Determine the [X, Y] coordinate at the center of the cell enclosing the given text.  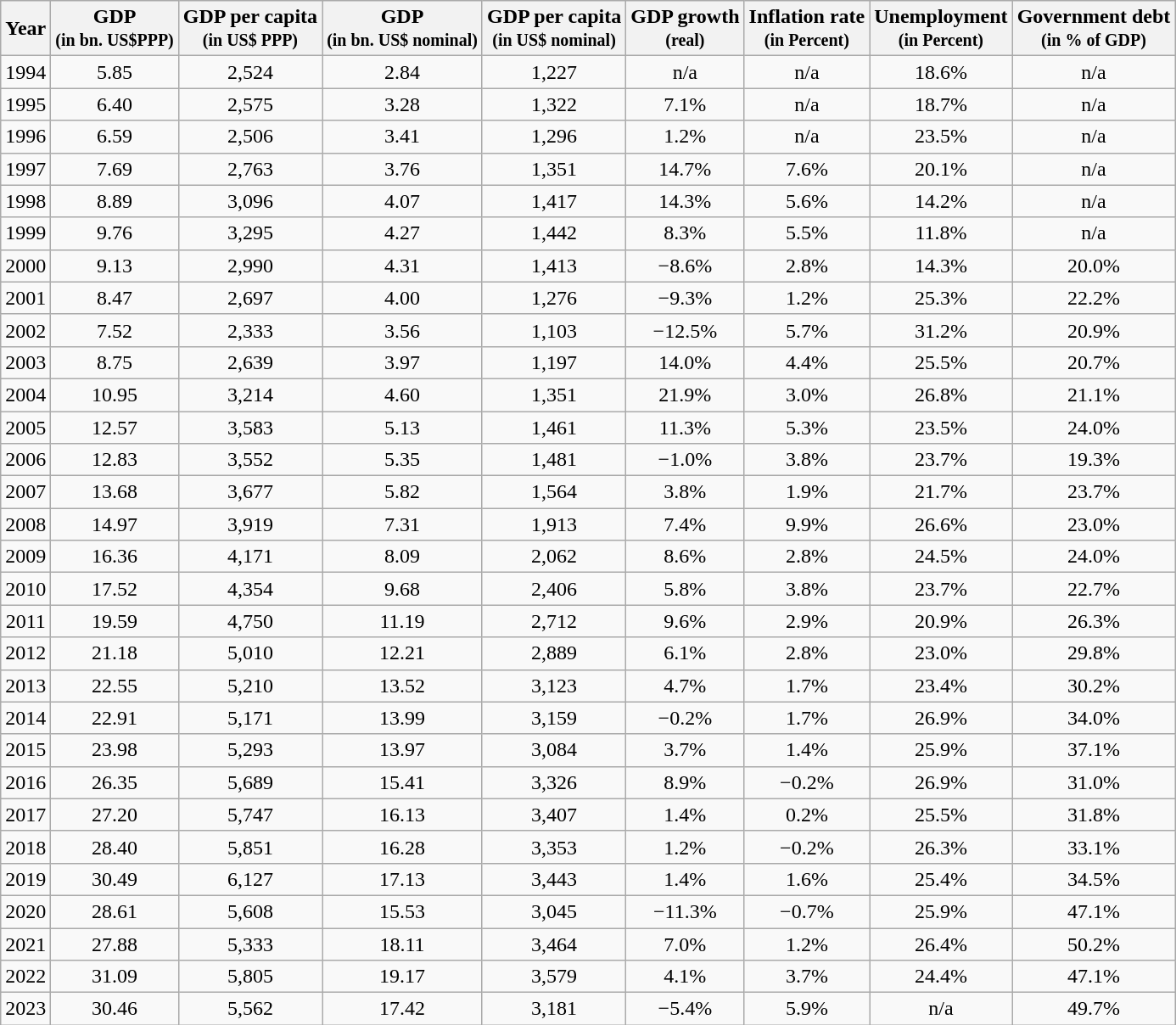
5.8% [686, 589]
2,763 [249, 169]
31.0% [1094, 782]
2022 [25, 977]
−9.3% [686, 298]
2013 [25, 686]
3.76 [402, 169]
5,210 [249, 686]
2015 [25, 750]
8.89 [115, 201]
−5.4% [686, 1009]
2.84 [402, 72]
13.99 [402, 718]
25.3% [941, 298]
1,417 [553, 201]
3,096 [249, 201]
15.53 [402, 911]
2.9% [807, 621]
20.1% [941, 169]
3,443 [553, 879]
1,564 [553, 492]
3,295 [249, 233]
17.42 [402, 1009]
3,353 [553, 847]
1,276 [553, 298]
1,442 [553, 233]
5,010 [249, 653]
2019 [25, 879]
31.8% [1094, 815]
7.0% [686, 944]
8.3% [686, 233]
1,413 [553, 266]
1996 [25, 137]
7.52 [115, 330]
−12.5% [686, 330]
4.60 [402, 395]
3,583 [249, 427]
GDP growth(real) [686, 29]
17.13 [402, 879]
10.95 [115, 395]
3.0% [807, 395]
2011 [25, 621]
5.6% [807, 201]
GDP per capita(in US$ nominal) [553, 29]
27.20 [115, 815]
20.7% [1094, 362]
5,562 [249, 1009]
49.7% [1094, 1009]
30.49 [115, 879]
9.68 [402, 589]
5,608 [249, 911]
23.98 [115, 750]
9.6% [686, 621]
26.35 [115, 782]
4.7% [686, 686]
2001 [25, 298]
8.75 [115, 362]
2021 [25, 944]
21.18 [115, 653]
1,197 [553, 362]
26.4% [941, 944]
4.07 [402, 201]
20.0% [1094, 266]
21.9% [686, 395]
22.55 [115, 686]
2016 [25, 782]
1,296 [553, 137]
28.40 [115, 847]
5,747 [249, 815]
8.9% [686, 782]
4.4% [807, 362]
4.31 [402, 266]
8.6% [686, 557]
19.3% [1094, 460]
2002 [25, 330]
18.11 [402, 944]
3,045 [553, 911]
34.0% [1094, 718]
6,127 [249, 879]
22.91 [115, 718]
2017 [25, 815]
2004 [25, 395]
2010 [25, 589]
3,181 [553, 1009]
2005 [25, 427]
5.3% [807, 427]
13.68 [115, 492]
33.1% [1094, 847]
Unemployment(in Percent) [941, 29]
19.59 [115, 621]
21.1% [1094, 395]
3,579 [553, 977]
1.6% [807, 879]
18.7% [941, 104]
2,575 [249, 104]
6.1% [686, 653]
1995 [25, 104]
18.6% [941, 72]
5.9% [807, 1009]
2020 [25, 911]
24.5% [941, 557]
4,171 [249, 557]
14.97 [115, 524]
14.2% [941, 201]
4.27 [402, 233]
3,919 [249, 524]
8.09 [402, 557]
GDP(in bn. US$ nominal) [402, 29]
2,062 [553, 557]
1,322 [553, 104]
−11.3% [686, 911]
31.09 [115, 977]
5.35 [402, 460]
Year [25, 29]
31.2% [941, 330]
3.28 [402, 104]
2009 [25, 557]
3,464 [553, 944]
4,750 [249, 621]
16.28 [402, 847]
34.5% [1094, 879]
9.9% [807, 524]
22.2% [1094, 298]
3.41 [402, 137]
GDP(in bn. US$PPP) [115, 29]
5,333 [249, 944]
14.0% [686, 362]
26.6% [941, 524]
12.21 [402, 653]
−8.6% [686, 266]
0.2% [807, 815]
−0.7% [807, 911]
8.47 [115, 298]
5,689 [249, 782]
7.69 [115, 169]
1,481 [553, 460]
2,712 [553, 621]
5,171 [249, 718]
16.13 [402, 815]
Government debt(in % of GDP) [1094, 29]
2007 [25, 492]
24.4% [941, 977]
15.41 [402, 782]
2,889 [553, 653]
2000 [25, 266]
3.97 [402, 362]
3.56 [402, 330]
1997 [25, 169]
22.7% [1094, 589]
7.6% [807, 169]
1994 [25, 72]
GDP per capita(in US$ PPP) [249, 29]
27.88 [115, 944]
−1.0% [686, 460]
1998 [25, 201]
3,552 [249, 460]
5,851 [249, 847]
16.36 [115, 557]
2,506 [249, 137]
6.59 [115, 137]
17.52 [115, 589]
30.46 [115, 1009]
5.82 [402, 492]
9.76 [115, 233]
2,697 [249, 298]
2,406 [553, 589]
5.85 [115, 72]
19.17 [402, 977]
5,805 [249, 977]
4.00 [402, 298]
3,407 [553, 815]
2012 [25, 653]
1,103 [553, 330]
21.7% [941, 492]
50.2% [1094, 944]
5.5% [807, 233]
11.3% [686, 427]
3,159 [553, 718]
1999 [25, 233]
1,461 [553, 427]
5.7% [807, 330]
2008 [25, 524]
2,333 [249, 330]
2,639 [249, 362]
3,123 [553, 686]
1.9% [807, 492]
9.13 [115, 266]
28.61 [115, 911]
13.52 [402, 686]
3,677 [249, 492]
11.19 [402, 621]
7.31 [402, 524]
4,354 [249, 589]
26.8% [941, 395]
Inflation rate(in Percent) [807, 29]
2018 [25, 847]
23.4% [941, 686]
29.8% [1094, 653]
3,326 [553, 782]
30.2% [1094, 686]
2006 [25, 460]
2,524 [249, 72]
7.4% [686, 524]
3,084 [553, 750]
3,214 [249, 395]
2023 [25, 1009]
6.40 [115, 104]
2,990 [249, 266]
2003 [25, 362]
14.7% [686, 169]
12.57 [115, 427]
4.1% [686, 977]
1,913 [553, 524]
37.1% [1094, 750]
5.13 [402, 427]
12.83 [115, 460]
5,293 [249, 750]
11.8% [941, 233]
13.97 [402, 750]
1,227 [553, 72]
25.4% [941, 879]
2014 [25, 718]
7.1% [686, 104]
